Capture the cell that displays the provided text and extract its (x, y) central coordinate. 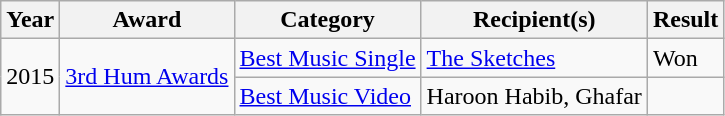
Best Music Single (328, 58)
Won (685, 58)
Haroon Habib, Ghafar (534, 96)
2015 (30, 77)
Award (147, 20)
3rd Hum Awards (147, 77)
Result (685, 20)
Year (30, 20)
Recipient(s) (534, 20)
Best Music Video (328, 96)
The Sketches (534, 58)
Category (328, 20)
